Detect which cell encompasses the target text, then output its (x, y) center coordinate. 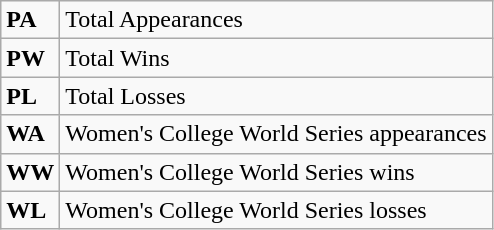
WL (30, 210)
Total Wins (276, 58)
PW (30, 58)
Total Appearances (276, 20)
Women's College World Series losses (276, 210)
PA (30, 20)
WA (30, 134)
Total Losses (276, 96)
Women's College World Series appearances (276, 134)
Women's College World Series wins (276, 172)
WW (30, 172)
PL (30, 96)
